For the text-containing cell, return its midpoint in (X, Y) coordinate format. 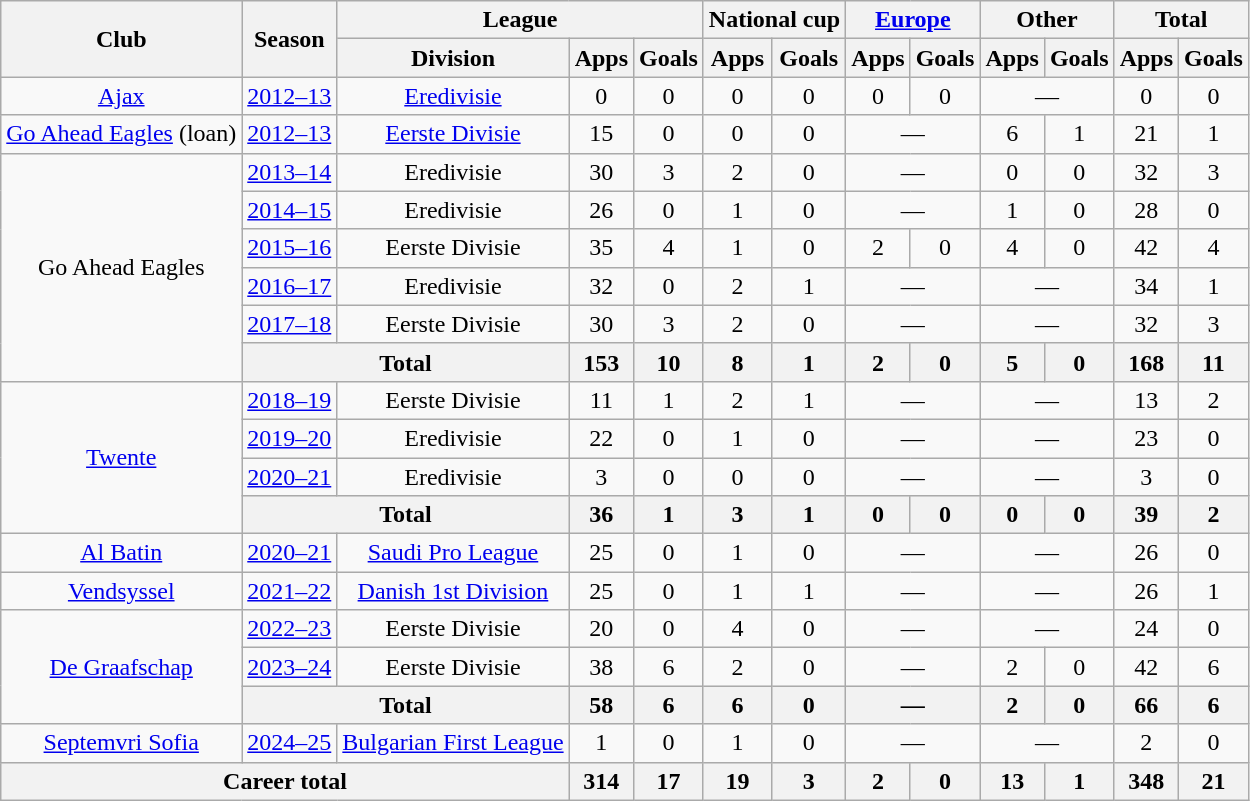
2015–16 (290, 248)
Europe (913, 20)
Other (1047, 20)
Saudi Pro League (453, 553)
28 (1146, 210)
153 (601, 362)
Vendsyssel (122, 591)
Septemvri Sofia (122, 743)
2024–25 (290, 743)
36 (601, 515)
2021–22 (290, 591)
24 (1146, 629)
5 (1012, 362)
Ajax (122, 96)
20 (601, 629)
Danish 1st Division (453, 591)
Go Ahead Eagles (loan) (122, 134)
15 (601, 134)
Al Batin (122, 553)
35 (601, 248)
2017–18 (290, 324)
Club (122, 39)
Division (453, 58)
2018–19 (290, 400)
Bulgarian First League (453, 743)
Season (290, 39)
19 (737, 781)
2014–15 (290, 210)
348 (1146, 781)
34 (1146, 286)
League (520, 20)
17 (669, 781)
Twente (122, 457)
314 (601, 781)
2023–24 (290, 667)
2016–17 (290, 286)
8 (737, 362)
2019–20 (290, 438)
2013–14 (290, 172)
10 (669, 362)
39 (1146, 515)
38 (601, 667)
Go Ahead Eagles (122, 267)
66 (1146, 705)
58 (601, 705)
National cup (774, 20)
De Graafschap (122, 667)
2022–23 (290, 629)
Career total (285, 781)
23 (1146, 438)
168 (1146, 362)
22 (601, 438)
